Search for the cell housing the specified text and yield its [X, Y] center coordinate. 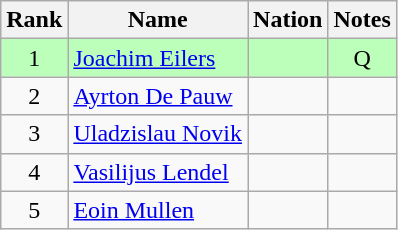
1 [34, 58]
Joachim Eilers [158, 58]
Vasilijus Lendel [158, 172]
2 [34, 96]
Name [158, 20]
3 [34, 134]
Rank [34, 20]
5 [34, 210]
Notes [362, 20]
Ayrton De Pauw [158, 96]
Nation [288, 20]
Q [362, 58]
Uladzislau Novik [158, 134]
4 [34, 172]
Eoin Mullen [158, 210]
